Determine the [X, Y] coordinate at the center of the cell enclosing the given text.  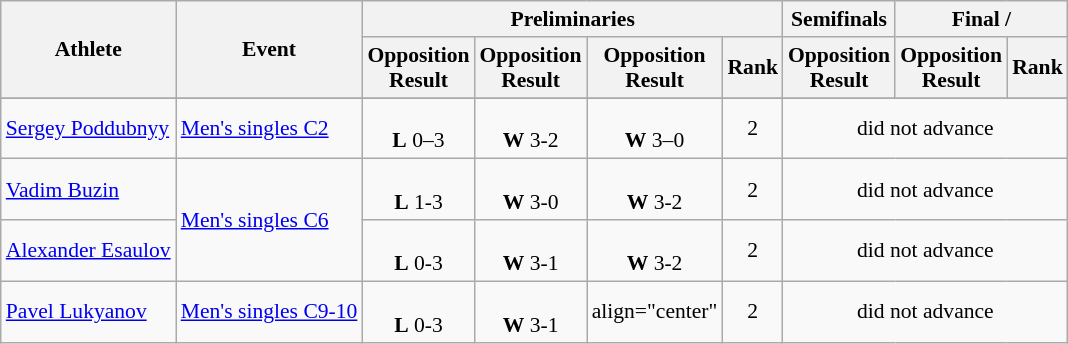
Event [270, 50]
Alexander Esaulov [88, 250]
L 0–3 [418, 128]
Final / [982, 19]
align="center" [655, 312]
Men's singles C2 [270, 128]
Sergey Poddubnyy [88, 128]
W 3-0 [531, 190]
Semifinals [839, 19]
W 3–0 [655, 128]
Preliminaries [572, 19]
Men's singles C9-10 [270, 312]
L 1-3 [418, 190]
Pavel Lukyanov [88, 312]
Vadim Buzin [88, 190]
Men's singles C6 [270, 220]
Athlete [88, 50]
